Capture the cell that displays the provided text and extract its [x, y] central coordinate. 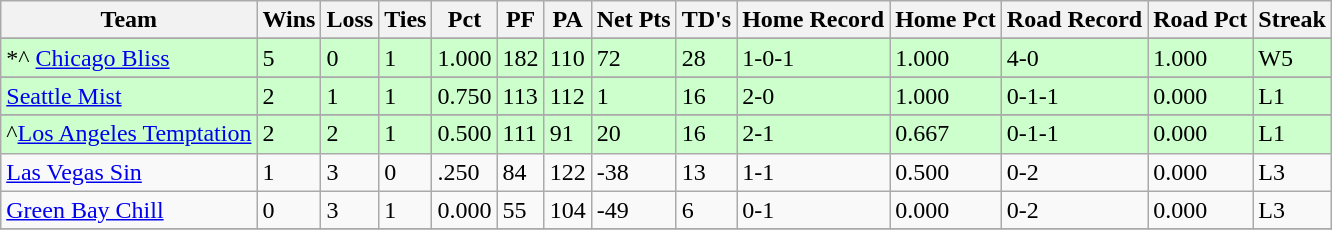
PF [520, 20]
Home Record [814, 20]
Green Bay Chill [129, 210]
TD's [706, 20]
4-0 [1074, 58]
Pct [464, 20]
84 [520, 172]
Net Pts [634, 20]
Road Record [1074, 20]
W5 [1292, 58]
Road Pct [1200, 20]
182 [520, 58]
Wins [289, 20]
5 [289, 58]
28 [706, 58]
1-0-1 [814, 58]
111 [520, 134]
0.750 [464, 96]
Seattle Mist [129, 96]
104 [568, 210]
1-1 [814, 172]
91 [568, 134]
Ties [406, 20]
Team [129, 20]
^Los Angeles Temptation [129, 134]
55 [520, 210]
6 [706, 210]
110 [568, 58]
2-1 [814, 134]
Loss [350, 20]
*^ Chicago Bliss [129, 58]
PA [568, 20]
72 [634, 58]
0.667 [946, 134]
.250 [464, 172]
-38 [634, 172]
13 [706, 172]
113 [520, 96]
Las Vegas Sin [129, 172]
122 [568, 172]
Home Pct [946, 20]
0-1 [814, 210]
Streak [1292, 20]
-49 [634, 210]
2-0 [814, 96]
112 [568, 96]
20 [634, 134]
